For the text-containing cell, return its midpoint in [x, y] coordinate format. 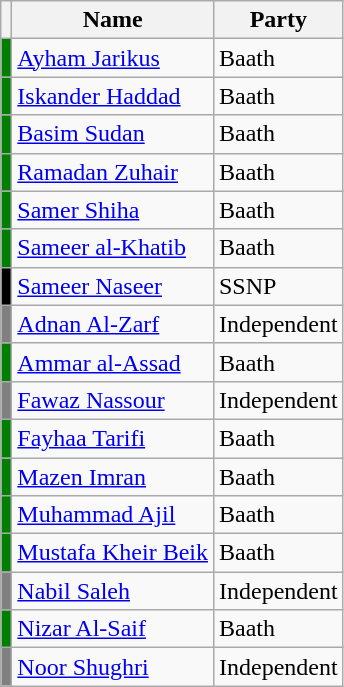
Ramadan Zuhair [113, 172]
Mazen Imran [113, 477]
Noor Shughri [113, 667]
Basim Sudan [113, 134]
Sameer al-Khatib [113, 248]
Ayham Jarikus [113, 58]
Sameer Naseer [113, 286]
SSNP [278, 286]
Nizar Al-Saif [113, 629]
Nabil Saleh [113, 591]
Muhammad Ajil [113, 515]
Fayhaa Tarifi [113, 438]
Mustafa Kheir Beik [113, 553]
Samer Shiha [113, 210]
Fawaz Nassour [113, 400]
Party [278, 20]
Ammar al-Assad [113, 362]
Adnan Al-Zarf [113, 324]
Iskander Haddad [113, 96]
Name [113, 20]
